From the cell containing the given text, extract its center point as (X, Y) coordinate. 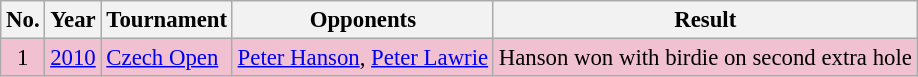
No. (23, 20)
Tournament (166, 20)
Result (705, 20)
Hanson won with birdie on second extra hole (705, 58)
Year (73, 20)
1 (23, 58)
Czech Open (166, 58)
2010 (73, 58)
Opponents (362, 20)
Peter Hanson, Peter Lawrie (362, 58)
